Pinpoint the cell where the given text exists, returning its (x, y) midpoint coordinate. 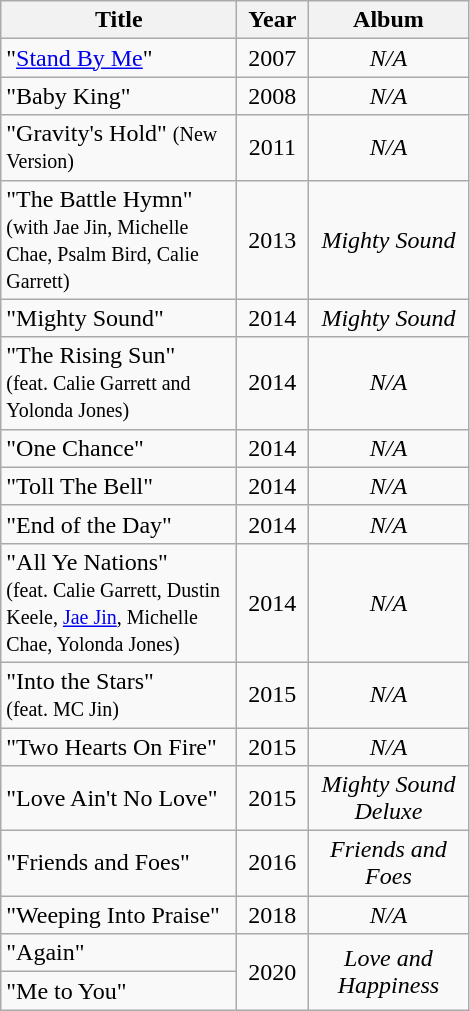
2008 (272, 96)
"Weeping Into Praise" (119, 915)
2011 (272, 148)
"Two Hearts On Fire" (119, 747)
Love and Happiness (388, 972)
2013 (272, 240)
2007 (272, 58)
"Toll The Bell" (119, 486)
"Me to You" (119, 991)
"The Rising Sun" (feat. Calie Garrett and Yolonda Jones) (119, 383)
"Stand By Me" (119, 58)
Album (388, 20)
"Friends and Foes" (119, 864)
"Baby King" (119, 96)
"End of the Day" (119, 524)
"Mighty Sound" (119, 318)
"Again" (119, 953)
2018 (272, 915)
"All Ye Nations" (feat. Calie Garrett, Dustin Keele, Jae Jin, Michelle Chae, Yolonda Jones) (119, 602)
Friends and Foes (388, 864)
"One Chance" (119, 448)
"Gravity's Hold" (New Version) (119, 148)
Title (119, 20)
Mighty Sound Deluxe (388, 798)
"The Battle Hymn" (with Jae Jin, Michelle Chae, Psalm Bird, Calie Garrett) (119, 240)
2016 (272, 864)
"Love Ain't No Love" (119, 798)
2020 (272, 972)
Year (272, 20)
"Into the Stars" (feat. MC Jin) (119, 694)
